Return the [x, y] coordinate for the center point of the cell that contains the specified text.  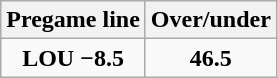
46.5 [210, 58]
Pregame line [74, 20]
Over/under [210, 20]
LOU −8.5 [74, 58]
